Output the (X, Y) coordinate of the center of the cell containing the given text.  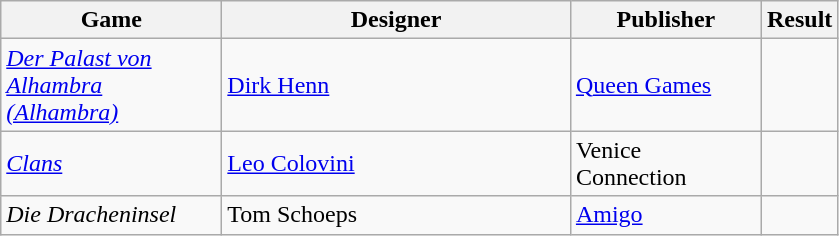
Amigo (666, 215)
Der Palast von Alhambra (Alhambra) (112, 85)
Venice Connection (666, 164)
Tom Schoeps (396, 215)
Dirk Henn (396, 85)
Die Dracheninsel (112, 215)
Designer (396, 20)
Leo Colovini (396, 164)
Game (112, 20)
Queen Games (666, 85)
Result (799, 20)
Clans (112, 164)
Publisher (666, 20)
